From the cell containing the given text, extract its center point as [X, Y] coordinate. 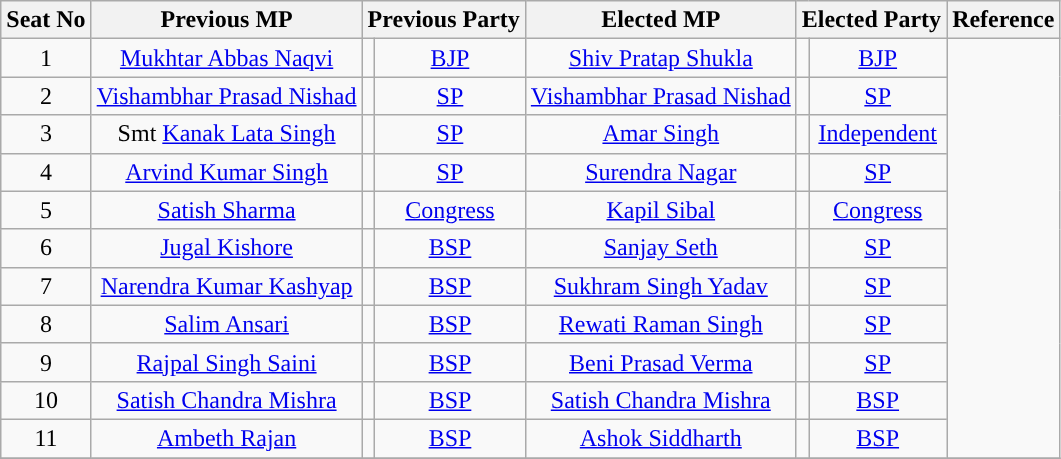
Rajpal Singh Saini [226, 362]
Sukhram Singh Yadav [660, 286]
8 [46, 324]
10 [46, 400]
11 [46, 438]
Mukhtar Abbas Naqvi [226, 58]
9 [46, 362]
Kapil Sibal [660, 210]
Narendra Kumar Kashyap [226, 286]
7 [46, 286]
Rewati Raman Singh [660, 324]
Reference [1004, 20]
Ashok Siddharth [660, 438]
Jugal Kishore [226, 248]
Beni Prasad Verma [660, 362]
Ambeth Rajan [226, 438]
Salim Ansari [226, 324]
Independent [878, 134]
4 [46, 172]
2 [46, 96]
5 [46, 210]
Previous Party [444, 20]
Smt Kanak Lata Singh [226, 134]
Arvind Kumar Singh [226, 172]
Sanjay Seth [660, 248]
3 [46, 134]
Amar Singh [660, 134]
Previous MP [226, 20]
6 [46, 248]
Shiv Pratap Shukla [660, 58]
Elected Party [871, 20]
Satish Sharma [226, 210]
1 [46, 58]
Elected MP [660, 20]
Seat No [46, 20]
Surendra Nagar [660, 172]
